Return [x, y] of the center of cell containing provided text 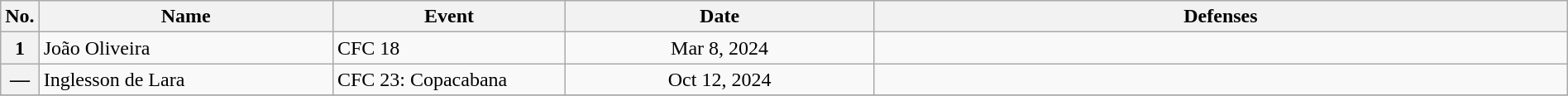
Name [185, 17]
CFC 18 [448, 48]
Date [719, 17]
— [20, 79]
Oct 12, 2024 [719, 79]
João Oliveira [185, 48]
Inglesson de Lara [185, 79]
Mar 8, 2024 [719, 48]
Defenses [1221, 17]
CFC 23: Copacabana [448, 79]
1 [20, 48]
Event [448, 17]
No. [20, 17]
